Return [X, Y] of the center of cell containing provided text 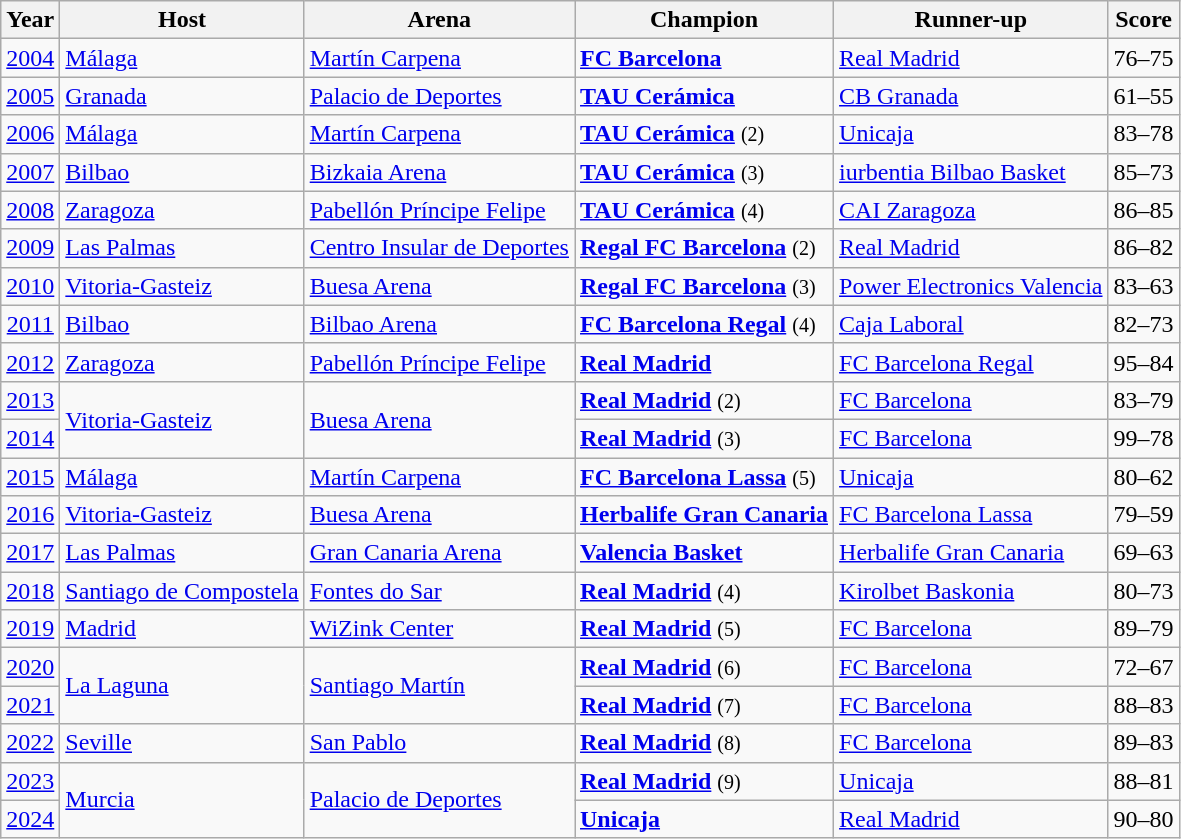
Real Madrid (9) [704, 781]
2009 [30, 248]
2021 [30, 705]
Madrid [182, 629]
Real Madrid (6) [704, 667]
2010 [30, 286]
2012 [30, 362]
FC Barcelona Lassa (5) [704, 477]
83–79 [1144, 400]
San Pablo [439, 743]
2018 [30, 591]
2008 [30, 210]
88–81 [1144, 781]
80–62 [1144, 477]
2017 [30, 553]
69–63 [1144, 553]
89–83 [1144, 743]
Score [1144, 20]
2015 [30, 477]
90–80 [1144, 819]
Bizkaia Arena [439, 172]
CB Granada [972, 96]
2014 [30, 438]
Real Madrid (2) [704, 400]
Caja Laboral [972, 324]
79–59 [1144, 515]
2005 [30, 96]
Fontes do Sar [439, 591]
86–82 [1144, 248]
2019 [30, 629]
88–83 [1144, 705]
TAU Cerámica (3) [704, 172]
2013 [30, 400]
FC Barcelona Lassa [972, 515]
Power Electronics Valencia [972, 286]
Arena [439, 20]
Host [182, 20]
Gran Canaria Arena [439, 553]
2011 [30, 324]
2022 [30, 743]
Santiago Martín [439, 686]
82–73 [1144, 324]
Year [30, 20]
FC Barcelona Regal (4) [704, 324]
Regal FC Barcelona (3) [704, 286]
TAU Cerámica [704, 96]
TAU Cerámica (2) [704, 134]
85–73 [1144, 172]
Murcia [182, 800]
WiZink Center [439, 629]
Real Madrid (7) [704, 705]
72–67 [1144, 667]
89–79 [1144, 629]
2020 [30, 667]
61–55 [1144, 96]
Bilbao Arena [439, 324]
2007 [30, 172]
Real Madrid (3) [704, 438]
95–84 [1144, 362]
2024 [30, 819]
2023 [30, 781]
Centro Insular de Deportes [439, 248]
Champion [704, 20]
Real Madrid (8) [704, 743]
La Laguna [182, 686]
86–85 [1144, 210]
TAU Cerámica (4) [704, 210]
Valencia Basket [704, 553]
2016 [30, 515]
99–78 [1144, 438]
Santiago de Compostela [182, 591]
Kirolbet Baskonia [972, 591]
Real Madrid (4) [704, 591]
Regal FC Barcelona (2) [704, 248]
83–63 [1144, 286]
2004 [30, 58]
76–75 [1144, 58]
Real Madrid (5) [704, 629]
iurbentia Bilbao Basket [972, 172]
83–78 [1144, 134]
Seville [182, 743]
80–73 [1144, 591]
CAI Zaragoza [972, 210]
2006 [30, 134]
FC Barcelona Regal [972, 362]
Runner-up [972, 20]
Granada [182, 96]
